Locate the cell with the specified text and output its [x, y] center coordinate. 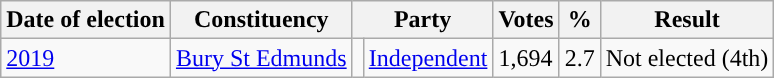
Date of election [86, 20]
Party [422, 20]
Independent [428, 58]
Votes [526, 20]
Result [687, 20]
1,694 [526, 58]
2019 [86, 58]
Not elected (4th) [687, 58]
% [580, 20]
Constituency [261, 20]
2.7 [580, 58]
Bury St Edmunds [261, 58]
